Determine the [x, y] coordinate at the center of the cell enclosing the given text.  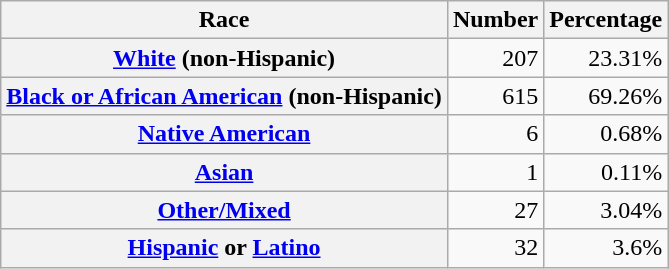
3.6% [606, 248]
0.68% [606, 134]
615 [495, 96]
White (non-Hispanic) [224, 58]
Percentage [606, 20]
69.26% [606, 96]
207 [495, 58]
3.04% [606, 210]
Native American [224, 134]
Black or African American (non-Hispanic) [224, 96]
Asian [224, 172]
6 [495, 134]
Number [495, 20]
27 [495, 210]
23.31% [606, 58]
Race [224, 20]
32 [495, 248]
0.11% [606, 172]
Hispanic or Latino [224, 248]
1 [495, 172]
Other/Mixed [224, 210]
